Identify which cell holds the provided text, then report its (x, y) central coordinate. 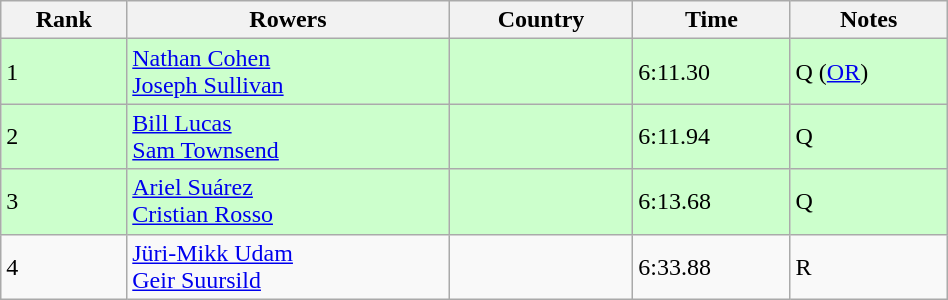
6:11.30 (712, 72)
Rank (64, 20)
Rowers (288, 20)
1 (64, 72)
Nathan CohenJoseph Sullivan (288, 72)
Ariel SuárezCristian Rosso (288, 202)
R (868, 266)
Notes (868, 20)
Time (712, 20)
6:13.68 (712, 202)
Jüri-Mikk UdamGeir Suursild (288, 266)
Bill LucasSam Townsend (288, 136)
3 (64, 202)
2 (64, 136)
6:33.88 (712, 266)
4 (64, 266)
Country (541, 20)
Q (OR) (868, 72)
6:11.94 (712, 136)
